Locate the cell with the specified text and output its (X, Y) center coordinate. 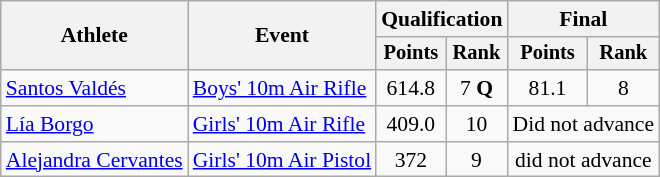
Santos Valdés (94, 88)
Girls' 10m Air Rifle (282, 124)
Did not advance (583, 124)
81.1 (547, 88)
409.0 (410, 124)
Lía Borgo (94, 124)
Athlete (94, 36)
7 Q (477, 88)
Final (583, 19)
Qualification (442, 19)
8 (624, 88)
614.8 (410, 88)
10 (477, 124)
Event (282, 36)
Boys' 10m Air Rifle (282, 88)
